Pinpoint the cell where the given text exists, returning its [X, Y] midpoint coordinate. 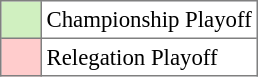
Relegation Playoff [149, 57]
Championship Playoff [149, 20]
